Extract the (x, y) coordinate from the center of the cell holding the provided text.  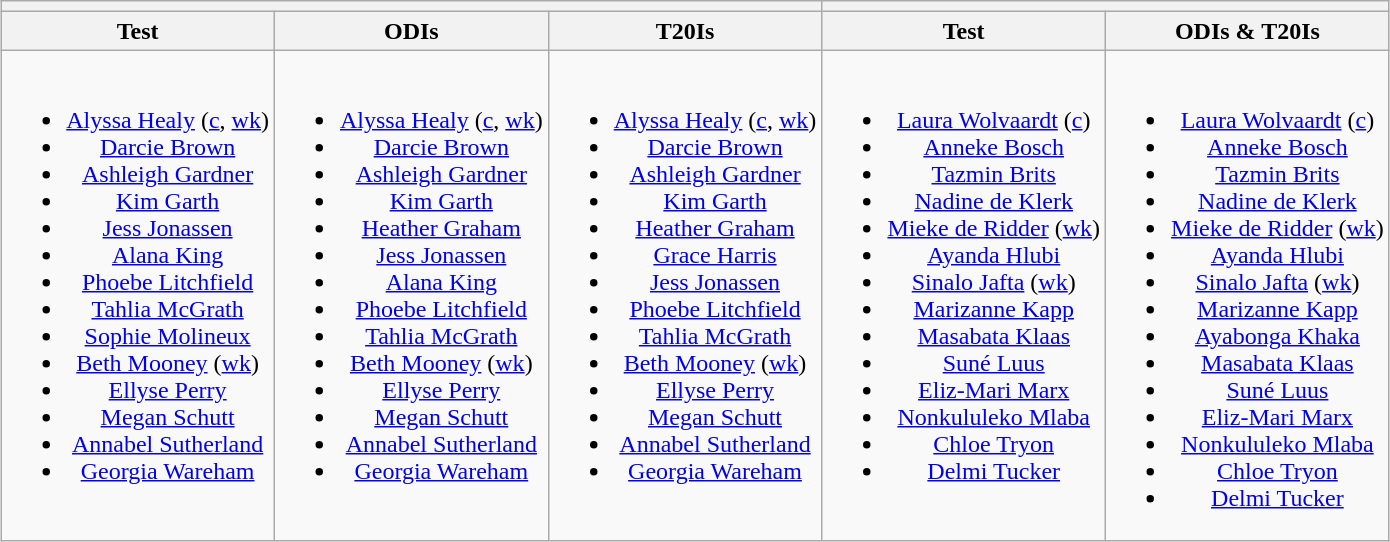
T20Is (685, 31)
ODIs & T20Is (1248, 31)
ODIs (411, 31)
